Locate the cell with the specified text and output its [X, Y] center coordinate. 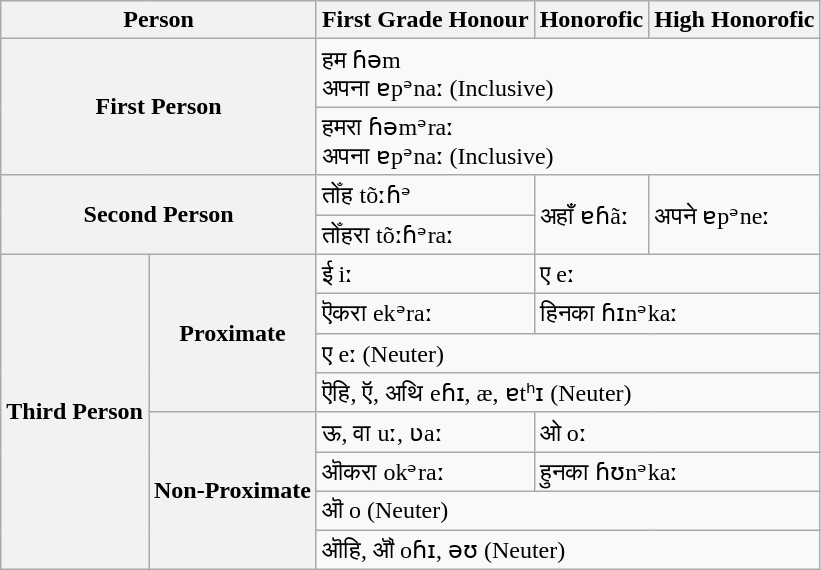
High Honorofic [734, 20]
Honorofic [592, 20]
First Grade Honour [425, 20]
ए eː (Neuter) [568, 353]
तोँहरा tõːɦᵊraː [425, 234]
ई iː [425, 274]
ए eː [677, 274]
ऎकरा ekᵊraː [425, 314]
Non-Proximate [232, 490]
अहाँ ɐɦãː [592, 214]
तोँह tõːɦᵊ [425, 195]
ऒकरा okᵊraː [425, 472]
ऒहि, ॵ oɦɪ, əʊ (Neuter) [568, 550]
हिनका ɦɪnᵊkaː [677, 314]
हुनका ɦʊnᵊkaː [677, 472]
अपने ɐpᵊneː [734, 214]
ऎहि, ऍ, अथि eɦɪ, æ, ɐtʰɪ (Neuter) [568, 393]
Proximate [232, 333]
ओ oː [677, 432]
ऒ o (Neuter) [568, 510]
हमरा ɦəmᵊraːअपना ɐpᵊnaː (Inclusive) [568, 141]
Third Person [75, 412]
ऊ, वा uː, ʋaː [425, 432]
First Person [159, 107]
हम ɦəmअपना ɐpᵊnaː (Inclusive) [568, 73]
Person [159, 20]
Second Person [159, 214]
